Capture the cell that displays the provided text and extract its (x, y) central coordinate. 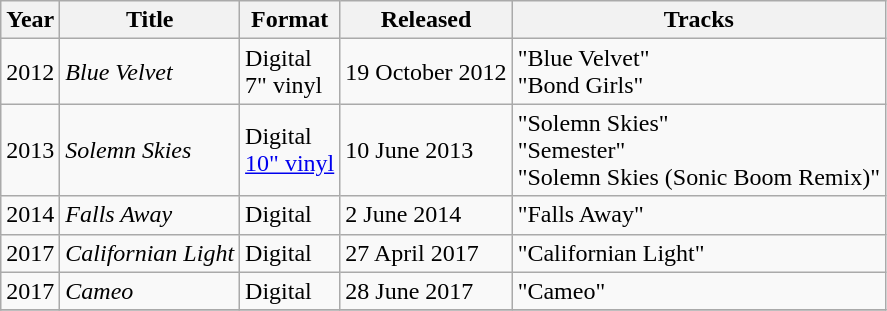
Digital7" vinyl (290, 72)
2012 (30, 72)
Blue Velvet (150, 72)
"Californian Light" (698, 253)
Solemn Skies (150, 150)
27 April 2017 (426, 253)
28 June 2017 (426, 291)
Title (150, 20)
Cameo (150, 291)
"Blue Velvet""Bond Girls" (698, 72)
10 June 2013 (426, 150)
Format (290, 20)
Digital10" vinyl (290, 150)
"Cameo" (698, 291)
2 June 2014 (426, 215)
2014 (30, 215)
Falls Away (150, 215)
19 October 2012 (426, 72)
Released (426, 20)
Californian Light (150, 253)
Tracks (698, 20)
"Solemn Skies""Semester""Solemn Skies (Sonic Boom Remix)" (698, 150)
"Falls Away" (698, 215)
Year (30, 20)
2013 (30, 150)
